Return the (x, y) coordinate for the center point of the cell that contains the specified text.  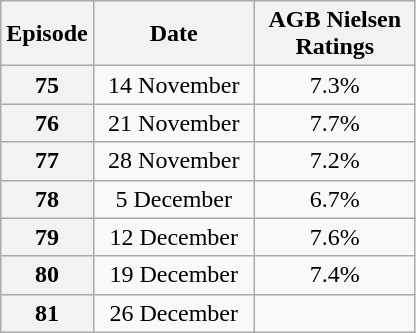
81 (47, 313)
76 (47, 123)
6.7% (334, 199)
7.4% (334, 275)
5 December (174, 199)
77 (47, 161)
7.3% (334, 85)
80 (47, 275)
14 November (174, 85)
75 (47, 85)
78 (47, 199)
26 December (174, 313)
7.6% (334, 237)
7.2% (334, 161)
7.7% (334, 123)
19 December (174, 275)
21 November (174, 123)
79 (47, 237)
Episode (47, 34)
AGB NielsenRatings (334, 34)
28 November (174, 161)
Date (174, 34)
12 December (174, 237)
